Pinpoint the cell where the given text exists, returning its [X, Y] midpoint coordinate. 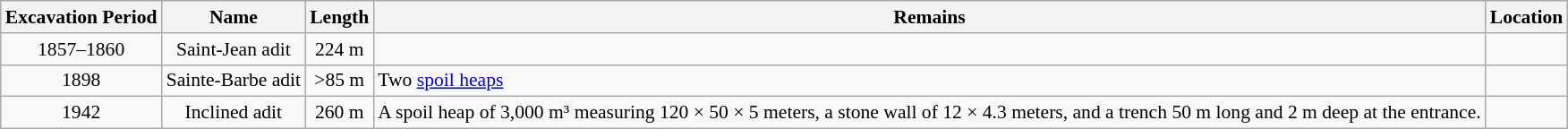
Length [339, 17]
Two spoil heaps [929, 81]
Remains [929, 17]
1942 [81, 113]
Location [1527, 17]
Saint-Jean adit [234, 49]
224 m [339, 49]
A spoil heap of 3,000 m³ measuring 120 × 50 × 5 meters, a stone wall of 12 × 4.3 meters, and a trench 50 m long and 2 m deep at the entrance. [929, 113]
1857–1860 [81, 49]
260 m [339, 113]
>85 m [339, 81]
1898 [81, 81]
Name [234, 17]
Excavation Period [81, 17]
Inclined adit [234, 113]
Sainte-Barbe adit [234, 81]
